Provide the [X, Y] coordinate of the cell's center where the given text is located.  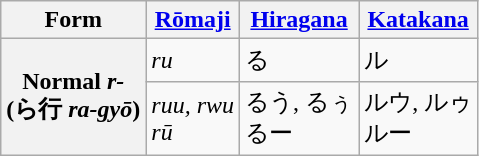
ruu, rwurū [193, 118]
Normal r-(ら行 ra-gyō) [74, 98]
Katakana [418, 20]
Rōmaji [193, 20]
ru [193, 60]
ルウ, ルゥルー [418, 118]
る [300, 60]
Form [74, 20]
るう, るぅるー [300, 118]
ル [418, 60]
Hiragana [300, 20]
